Scan for the cell matching the given text and deliver its (X, Y) coordinate at center. 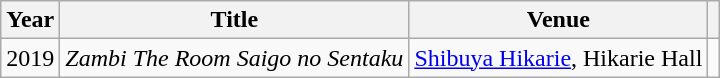
Shibuya Hikarie, Hikarie Hall (558, 58)
2019 (30, 58)
Year (30, 20)
Zambi The Room Saigo no Sentaku (234, 58)
Title (234, 20)
Venue (558, 20)
